Provide the (x, y) coordinate of the cell's center where the given text is located.  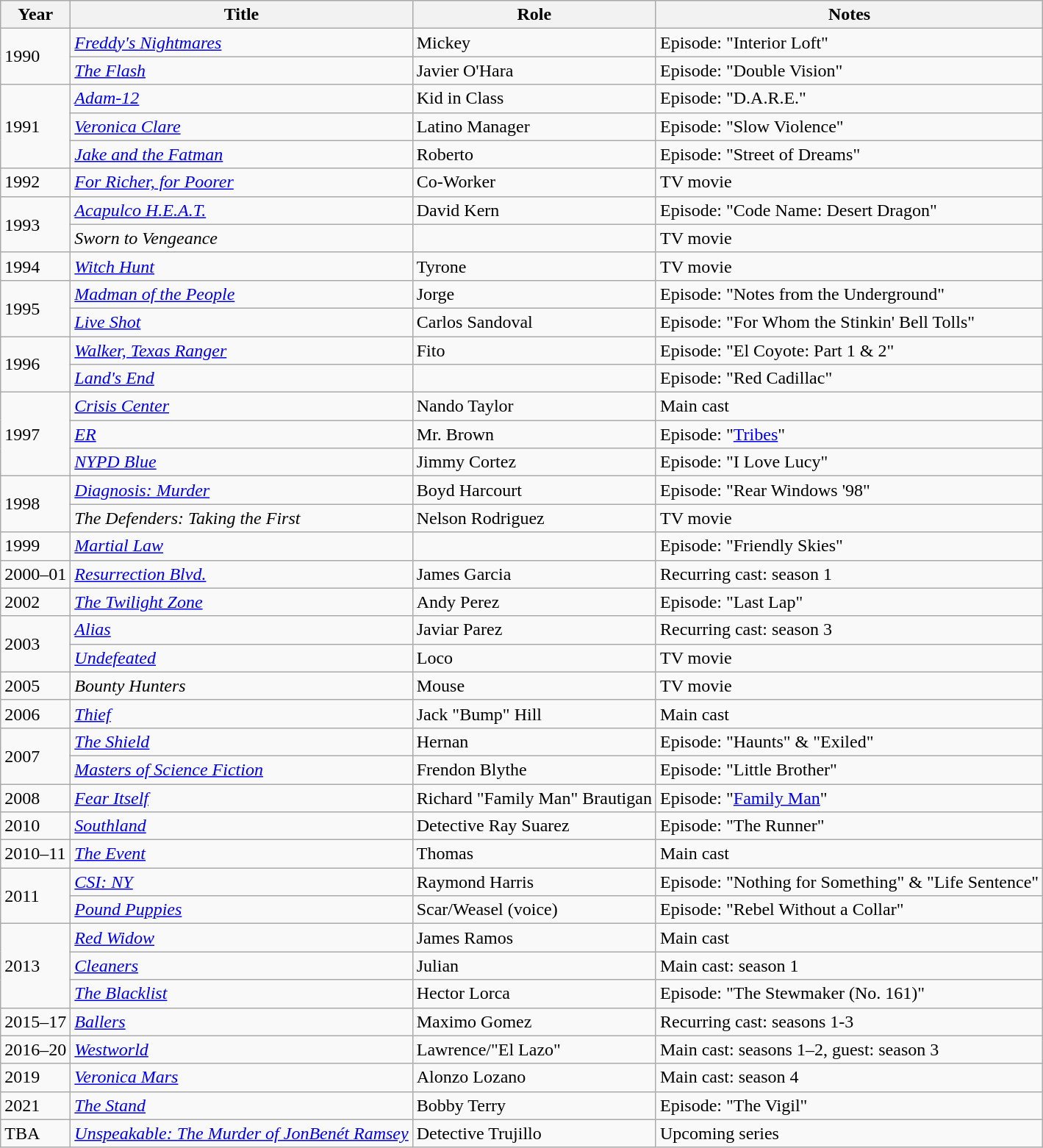
The Event (241, 854)
Masters of Science Fiction (241, 769)
Sworn to Vengeance (241, 238)
Resurrection Blvd. (241, 574)
2013 (35, 966)
Episode: "Last Lap" (849, 602)
Episode: "Interior Loft" (849, 43)
Episode: "Family Man" (849, 797)
Jimmy Cortez (534, 462)
2007 (35, 756)
Bobby Terry (534, 1105)
ER (241, 434)
Episode: "Street of Dreams" (849, 154)
Walker, Texas Ranger (241, 351)
Jake and the Fatman (241, 154)
Episode: "Tribes" (849, 434)
Title (241, 15)
Detective Ray Suarez (534, 826)
Fear Itself (241, 797)
Episode: "Haunts" & "Exiled" (849, 742)
Episode: "Red Cadillac" (849, 379)
Detective Trujillo (534, 1133)
Episode: "D.A.R.E." (849, 98)
Nelson Rodriguez (534, 518)
Scar/Weasel (voice) (534, 910)
Episode: "Little Brother" (849, 769)
Tyrone (534, 266)
Nando Taylor (534, 406)
2016–20 (35, 1050)
2010 (35, 826)
Maximo Gomez (534, 1022)
The Shield (241, 742)
Witch Hunt (241, 266)
David Kern (534, 210)
The Defenders: Taking the First (241, 518)
2015–17 (35, 1022)
Recurring cast: season 1 (849, 574)
Live Shot (241, 322)
James Ramos (534, 938)
Veronica Mars (241, 1077)
1995 (35, 308)
The Flash (241, 71)
Pound Puppies (241, 910)
Kid in Class (534, 98)
1992 (35, 182)
1996 (35, 365)
Main cast: season 4 (849, 1077)
2005 (35, 686)
Adam-12 (241, 98)
Role (534, 15)
Co-Worker (534, 182)
Loco (534, 658)
Episode: "The Runner" (849, 826)
Episode: "Rear Windows '98" (849, 490)
Lawrence/"El Lazo" (534, 1050)
2006 (35, 714)
1993 (35, 224)
Raymond Harris (534, 882)
James Garcia (534, 574)
Year (35, 15)
Mr. Brown (534, 434)
Mickey (534, 43)
1999 (35, 546)
Alonzo Lozano (534, 1077)
Freddy's Nightmares (241, 43)
Cleaners (241, 966)
The Stand (241, 1105)
2021 (35, 1105)
2011 (35, 896)
1990 (35, 57)
Fito (534, 351)
Richard "Family Man" Brautigan (534, 797)
Notes (849, 15)
Julian (534, 966)
Javier O'Hara (534, 71)
Boyd Harcourt (534, 490)
Episode: "Notes from the Underground" (849, 294)
2003 (35, 644)
Episode: "The Stewmaker (No. 161)" (849, 994)
1998 (35, 504)
NYPD Blue (241, 462)
Thomas (534, 854)
Roberto (534, 154)
2010–11 (35, 854)
Main cast: season 1 (849, 966)
Jorge (534, 294)
Episode: "The Vigil" (849, 1105)
2002 (35, 602)
Ballers (241, 1022)
Carlos Sandoval (534, 322)
Episode: "For Whom the Stinkin' Bell Tolls" (849, 322)
Mouse (534, 686)
Main cast: seasons 1–2, guest: season 3 (849, 1050)
Madman of the People (241, 294)
Episode: "I Love Lucy" (849, 462)
Episode: "Slow Violence" (849, 126)
1997 (35, 434)
Latino Manager (534, 126)
Episode: "El Coyote: Part 1 & 2" (849, 351)
Undefeated (241, 658)
2000–01 (35, 574)
Acapulco H.E.A.T. (241, 210)
TBA (35, 1133)
2019 (35, 1077)
Bounty Hunters (241, 686)
Episode: "Friendly Skies" (849, 546)
For Richer, for Poorer (241, 182)
Martial Law (241, 546)
Recurring cast: season 3 (849, 630)
Crisis Center (241, 406)
Hector Lorca (534, 994)
Javiar Parez (534, 630)
Episode: "Nothing for Something" & "Life Sentence" (849, 882)
Alias (241, 630)
Andy Perez (534, 602)
The Twilight Zone (241, 602)
Red Widow (241, 938)
Veronica Clare (241, 126)
Thief (241, 714)
Westworld (241, 1050)
1991 (35, 126)
CSI: NY (241, 882)
Unspeakable: The Murder of JonBenét Ramsey (241, 1133)
Frendon Blythe (534, 769)
Episode: "Double Vision" (849, 71)
Episode: "Code Name: Desert Dragon" (849, 210)
The Blacklist (241, 994)
1994 (35, 266)
Episode: "Rebel Without a Collar" (849, 910)
Recurring cast: seasons 1-3 (849, 1022)
Land's End (241, 379)
Southland (241, 826)
Upcoming series (849, 1133)
Diagnosis: Murder (241, 490)
Jack "Bump" Hill (534, 714)
2008 (35, 797)
Hernan (534, 742)
